For the text-containing cell, return its midpoint in (x, y) coordinate format. 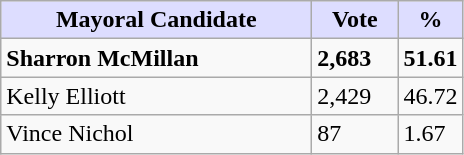
87 (355, 134)
Sharron McMillan (156, 58)
Mayoral Candidate (156, 20)
1.67 (430, 134)
51.61 (430, 58)
2,429 (355, 96)
2,683 (355, 58)
46.72 (430, 96)
Vote (355, 20)
Vince Nichol (156, 134)
% (430, 20)
Kelly Elliott (156, 96)
